Output the (x, y) coordinate of the center of the cell containing the given text.  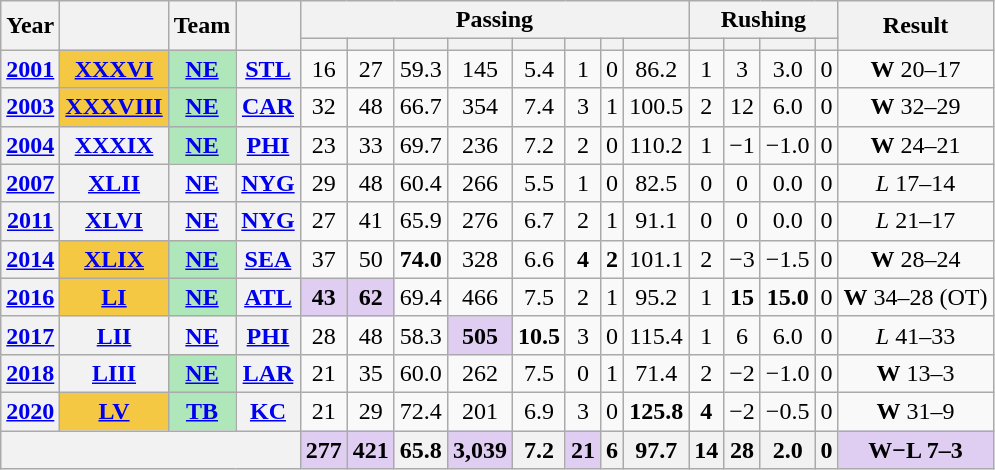
L 21–17 (916, 221)
41 (370, 221)
65.9 (420, 221)
STL (268, 69)
W 28–24 (916, 259)
100.5 (656, 107)
CAR (268, 107)
354 (480, 107)
201 (480, 411)
466 (480, 297)
3.0 (788, 69)
86.2 (656, 69)
125.8 (656, 411)
266 (480, 183)
277 (324, 449)
Passing (494, 20)
72.4 (420, 411)
SEA (268, 259)
LAR (268, 373)
XXXIX (114, 145)
XLVI (114, 221)
328 (480, 259)
12 (742, 107)
2003 (30, 107)
−1 (742, 145)
W 24–21 (916, 145)
XLII (114, 183)
145 (480, 69)
262 (480, 373)
5.5 (538, 183)
L 17–14 (916, 183)
2017 (30, 335)
W−L 7–3 (916, 449)
2.0 (788, 449)
W 13–3 (916, 373)
91.1 (656, 221)
59.3 (420, 69)
66.7 (420, 107)
2004 (30, 145)
62 (370, 297)
6.6 (538, 259)
L 41–33 (916, 335)
5.4 (538, 69)
XXXVIII (114, 107)
421 (370, 449)
3,039 (480, 449)
W 31–9 (916, 411)
−3 (742, 259)
Result (916, 26)
2007 (30, 183)
2001 (30, 69)
Year (30, 26)
Team (202, 26)
−0.5 (788, 411)
LV (114, 411)
16 (324, 69)
2014 (30, 259)
115.4 (656, 335)
65.8 (420, 449)
82.5 (656, 183)
LII (114, 335)
W 32–29 (916, 107)
−1.5 (788, 259)
43 (324, 297)
2020 (30, 411)
69.7 (420, 145)
TB (202, 411)
32 (324, 107)
69.4 (420, 297)
LI (114, 297)
W 20–17 (916, 69)
23 (324, 145)
2016 (30, 297)
97.7 (656, 449)
60.4 (420, 183)
33 (370, 145)
Rushing (764, 20)
276 (480, 221)
505 (480, 335)
101.1 (656, 259)
236 (480, 145)
35 (370, 373)
60.0 (420, 373)
58.3 (420, 335)
110.2 (656, 145)
LIII (114, 373)
XXXVI (114, 69)
74.0 (420, 259)
6.7 (538, 221)
10.5 (538, 335)
15.0 (788, 297)
6.9 (538, 411)
XLIX (114, 259)
7.4 (538, 107)
15 (742, 297)
95.2 (656, 297)
14 (706, 449)
W 34–28 (OT) (916, 297)
2011 (30, 221)
71.4 (656, 373)
KC (268, 411)
50 (370, 259)
2018 (30, 373)
ATL (268, 297)
37 (324, 259)
